Locate the cell with the specified text and output its (x, y) center coordinate. 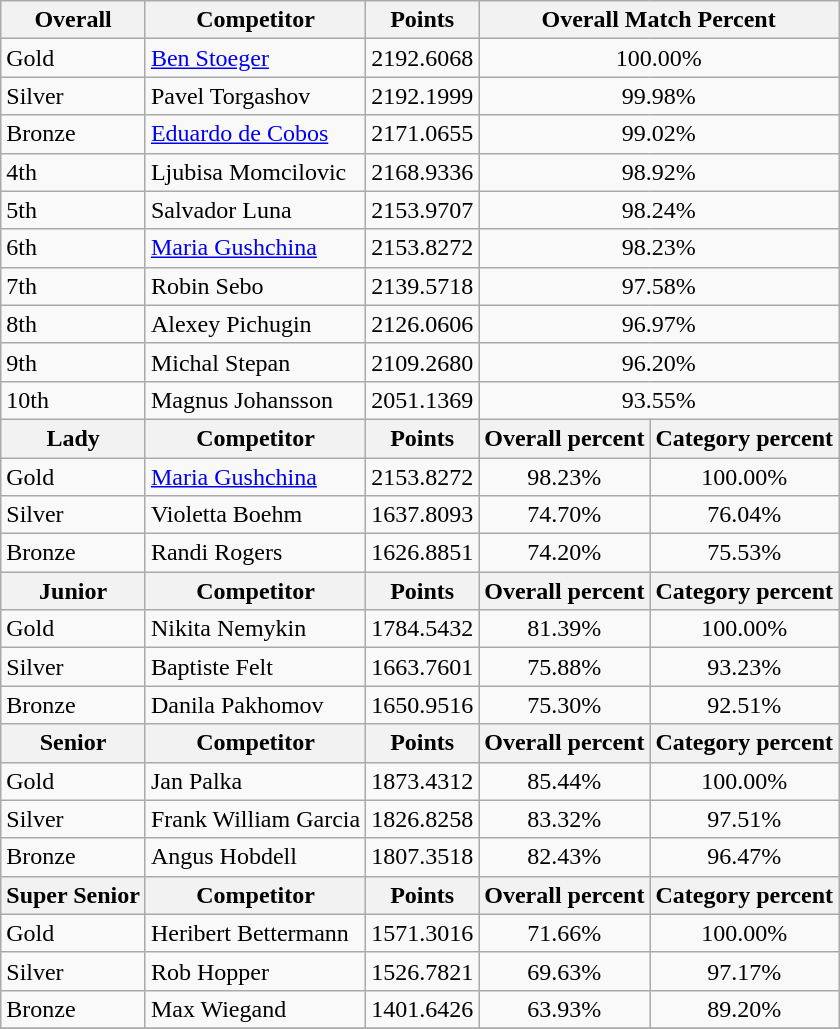
Overall (74, 20)
2153.9707 (422, 210)
96.47% (744, 857)
63.93% (564, 1009)
74.20% (564, 553)
69.63% (564, 971)
Lady (74, 438)
98.92% (659, 172)
2051.1369 (422, 400)
2109.2680 (422, 362)
Magnus Johansson (255, 400)
74.70% (564, 515)
Max Wiegand (255, 1009)
Ben Stoeger (255, 58)
85.44% (564, 781)
5th (74, 210)
Ljubisa Momcilovic (255, 172)
99.02% (659, 134)
Overall Match Percent (659, 20)
2171.0655 (422, 134)
Heribert Bettermann (255, 933)
Nikita Nemykin (255, 629)
96.20% (659, 362)
75.30% (564, 705)
81.39% (564, 629)
76.04% (744, 515)
2139.5718 (422, 286)
89.20% (744, 1009)
Salvador Luna (255, 210)
9th (74, 362)
1873.4312 (422, 781)
75.53% (744, 553)
Violetta Boehm (255, 515)
1663.7601 (422, 667)
Randi Rogers (255, 553)
Eduardo de Cobos (255, 134)
Senior (74, 743)
97.51% (744, 819)
2168.9336 (422, 172)
Pavel Torgashov (255, 96)
2192.1999 (422, 96)
92.51% (744, 705)
2126.0606 (422, 324)
2192.6068 (422, 58)
93.55% (659, 400)
10th (74, 400)
1807.3518 (422, 857)
Angus Hobdell (255, 857)
97.58% (659, 286)
99.98% (659, 96)
1826.8258 (422, 819)
71.66% (564, 933)
83.32% (564, 819)
75.88% (564, 667)
Alexey Pichugin (255, 324)
Rob Hopper (255, 971)
1637.8093 (422, 515)
Michal Stepan (255, 362)
Danila Pakhomov (255, 705)
Super Senior (74, 895)
98.24% (659, 210)
Frank William Garcia (255, 819)
6th (74, 248)
96.97% (659, 324)
Junior (74, 591)
8th (74, 324)
1784.5432 (422, 629)
93.23% (744, 667)
97.17% (744, 971)
4th (74, 172)
1571.3016 (422, 933)
82.43% (564, 857)
1526.7821 (422, 971)
7th (74, 286)
Jan Palka (255, 781)
1401.6426 (422, 1009)
1626.8851 (422, 553)
1650.9516 (422, 705)
Robin Sebo (255, 286)
Baptiste Felt (255, 667)
